Extract the (X, Y) coordinate from the center of the cell holding the provided text.  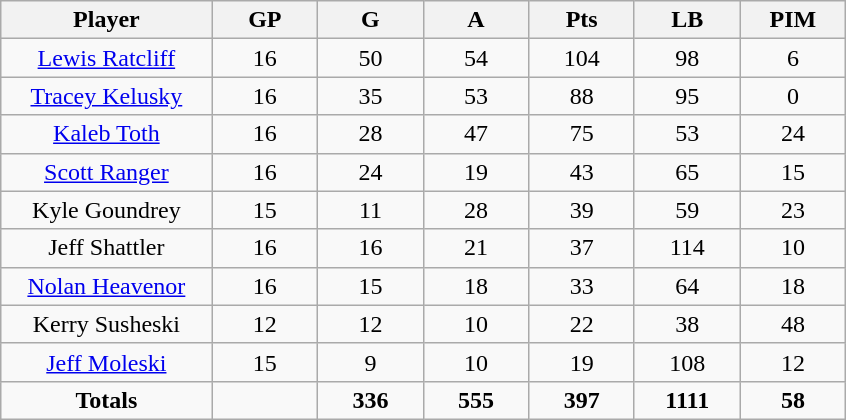
PIM (793, 20)
9 (371, 362)
43 (582, 172)
Nolan Heavenor (106, 286)
336 (371, 400)
555 (476, 400)
23 (793, 210)
21 (476, 248)
104 (582, 58)
Kaleb Toth (106, 134)
35 (371, 96)
Player (106, 20)
22 (582, 324)
G (371, 20)
38 (687, 324)
64 (687, 286)
397 (582, 400)
37 (582, 248)
Lewis Ratcliff (106, 58)
1111 (687, 400)
75 (582, 134)
59 (687, 210)
54 (476, 58)
65 (687, 172)
Totals (106, 400)
A (476, 20)
48 (793, 324)
33 (582, 286)
47 (476, 134)
114 (687, 248)
Kerry Susheski (106, 324)
11 (371, 210)
39 (582, 210)
Pts (582, 20)
GP (265, 20)
Kyle Goundrey (106, 210)
108 (687, 362)
88 (582, 96)
Jeff Moleski (106, 362)
0 (793, 96)
98 (687, 58)
50 (371, 58)
58 (793, 400)
95 (687, 96)
Jeff Shattler (106, 248)
Tracey Kelusky (106, 96)
Scott Ranger (106, 172)
LB (687, 20)
6 (793, 58)
